Return (X, Y) of the center of cell containing provided text 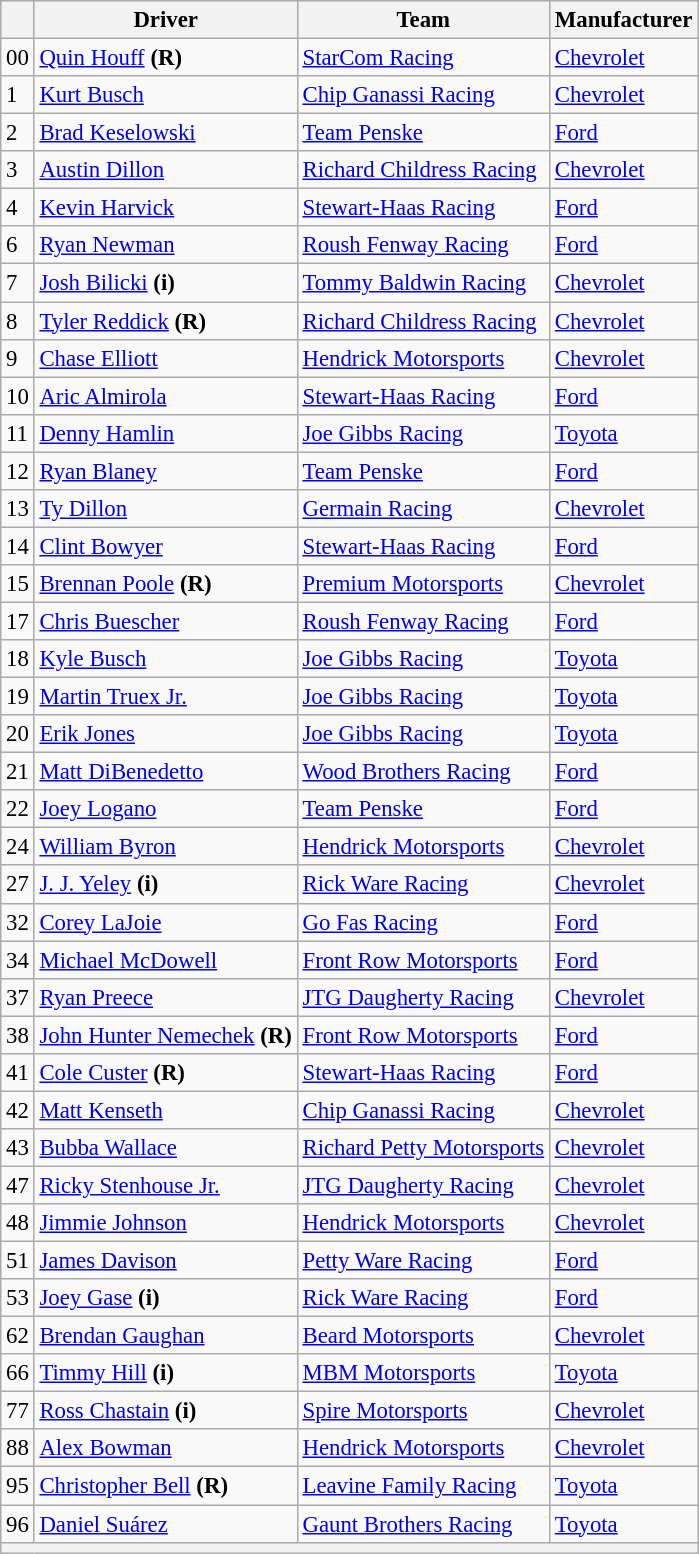
Clint Bowyer (166, 546)
StarCom Racing (423, 58)
48 (18, 1223)
7 (18, 283)
Timmy Hill (i) (166, 1373)
Ryan Newman (166, 245)
Daniel Suárez (166, 1524)
Tommy Baldwin Racing (423, 283)
Quin Houff (R) (166, 58)
32 (18, 922)
Kurt Busch (166, 95)
Brendan Gaughan (166, 1336)
Beard Motorsports (423, 1336)
14 (18, 546)
12 (18, 471)
Aric Almirola (166, 396)
Chase Elliott (166, 358)
Kyle Busch (166, 659)
13 (18, 509)
53 (18, 1298)
77 (18, 1411)
Denny Hamlin (166, 433)
24 (18, 847)
8 (18, 321)
MBM Motorsports (423, 1373)
Gaunt Brothers Racing (423, 1524)
Go Fas Racing (423, 922)
3 (18, 170)
47 (18, 1185)
11 (18, 433)
Kevin Harvick (166, 208)
Josh Bilicki (i) (166, 283)
Richard Petty Motorsports (423, 1148)
Alex Bowman (166, 1449)
00 (18, 58)
Tyler Reddick (R) (166, 321)
Driver (166, 20)
Michael McDowell (166, 960)
96 (18, 1524)
37 (18, 997)
2 (18, 133)
22 (18, 809)
88 (18, 1449)
19 (18, 697)
Wood Brothers Racing (423, 772)
Austin Dillon (166, 170)
4 (18, 208)
Joey Gase (i) (166, 1298)
Joey Logano (166, 809)
6 (18, 245)
Chris Buescher (166, 621)
Ty Dillon (166, 509)
Ross Chastain (i) (166, 1411)
Jimmie Johnson (166, 1223)
Leavine Family Racing (423, 1486)
21 (18, 772)
William Byron (166, 847)
Brennan Poole (R) (166, 584)
Spire Motorsports (423, 1411)
Cole Custer (R) (166, 1073)
Matt DiBenedetto (166, 772)
James Davison (166, 1261)
Petty Ware Racing (423, 1261)
Ryan Preece (166, 997)
42 (18, 1110)
Ryan Blaney (166, 471)
J. J. Yeley (i) (166, 885)
Christopher Bell (R) (166, 1486)
1 (18, 95)
Germain Racing (423, 509)
Ricky Stenhouse Jr. (166, 1185)
Brad Keselowski (166, 133)
20 (18, 734)
Corey LaJoie (166, 922)
38 (18, 1035)
John Hunter Nemechek (R) (166, 1035)
Team (423, 20)
62 (18, 1336)
Manufacturer (623, 20)
15 (18, 584)
18 (18, 659)
Premium Motorsports (423, 584)
10 (18, 396)
41 (18, 1073)
51 (18, 1261)
9 (18, 358)
Bubba Wallace (166, 1148)
Martin Truex Jr. (166, 697)
34 (18, 960)
17 (18, 621)
95 (18, 1486)
Erik Jones (166, 734)
27 (18, 885)
43 (18, 1148)
Matt Kenseth (166, 1110)
66 (18, 1373)
